Return the [x, y] coordinate for the center point of the cell that contains the specified text.  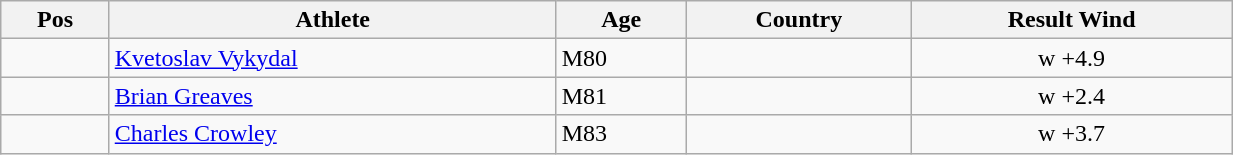
Charles Crowley [332, 134]
Result Wind [1071, 20]
M81 [621, 96]
Age [621, 20]
Country [798, 20]
Brian Greaves [332, 96]
Pos [55, 20]
Athlete [332, 20]
w +2.4 [1071, 96]
Kvetoslav Vykydal [332, 58]
M80 [621, 58]
w +4.9 [1071, 58]
M83 [621, 134]
w +3.7 [1071, 134]
